Return the (x, y) coordinate for the center point of the cell that contains the specified text.  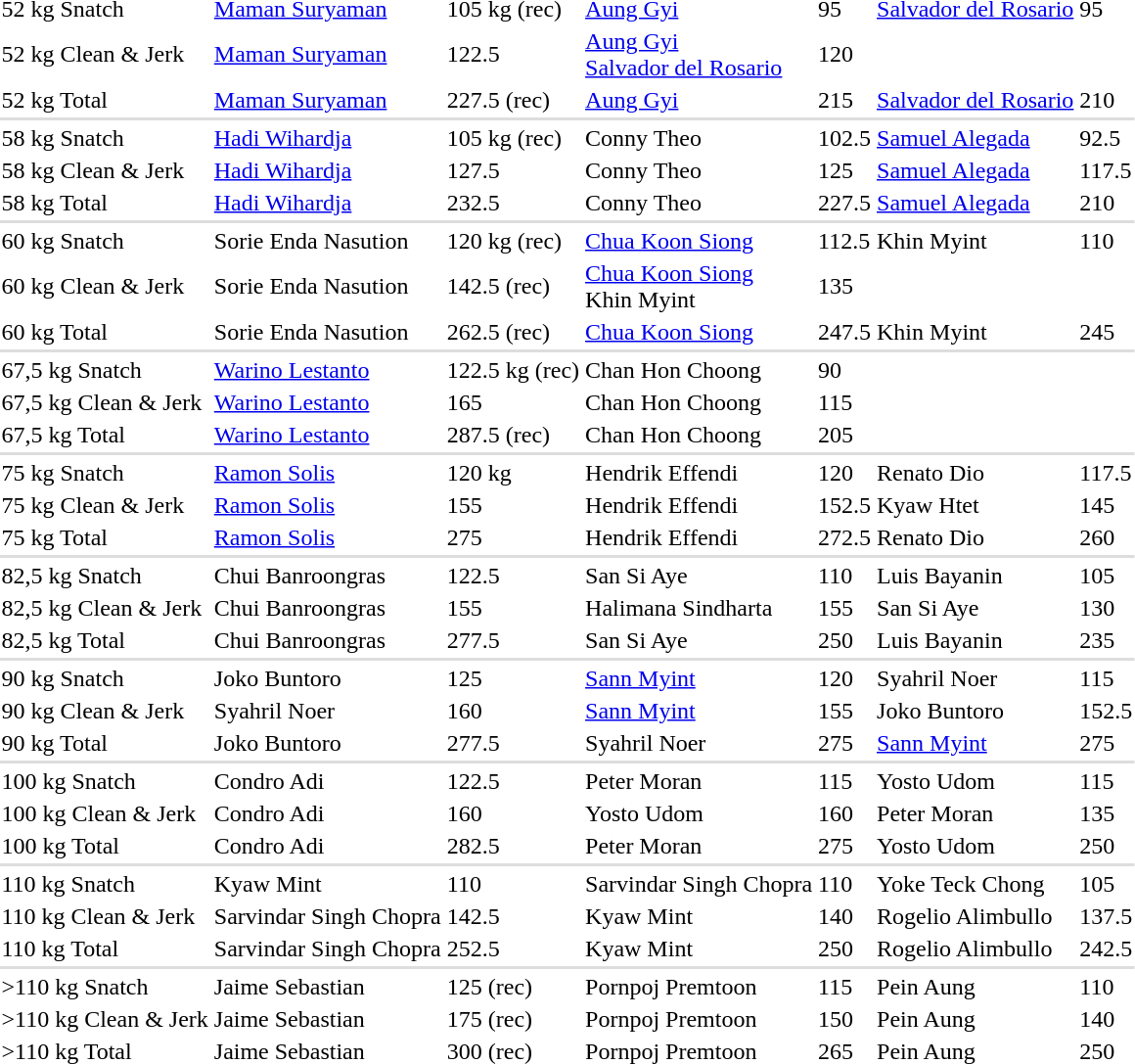
90 (845, 370)
130 (1106, 608)
67,5 kg Snatch (105, 370)
Aung Gyi Salvador del Rosario (699, 55)
90 kg Total (105, 743)
142.5 (513, 916)
92.5 (1106, 138)
58 kg Total (105, 203)
60 kg Clean & Jerk (105, 286)
227.5 (845, 203)
232.5 (513, 203)
120 kg (513, 473)
67,5 kg Total (105, 435)
100 kg Total (105, 846)
272.5 (845, 537)
112.5 (845, 241)
242.5 (1106, 948)
52 kg Clean & Jerk (105, 55)
205 (845, 435)
125 (rec) (513, 987)
58 kg Snatch (105, 138)
Kyaw Htet (976, 505)
100 kg Clean & Jerk (105, 813)
Chua Koon Siong Khin Myint (699, 286)
>110 kg Snatch (105, 987)
102.5 (845, 138)
252.5 (513, 948)
105 kg (rec) (513, 138)
75 kg Snatch (105, 473)
215 (845, 100)
82,5 kg Total (105, 640)
Aung Gyi (699, 100)
Yoke Teck Chong (976, 884)
90 kg Clean & Jerk (105, 711)
60 kg Total (105, 332)
247.5 (845, 332)
282.5 (513, 846)
262.5 (rec) (513, 332)
82,5 kg Snatch (105, 576)
145 (1106, 505)
110 kg Snatch (105, 884)
Halimana Sindharta (699, 608)
175 (rec) (513, 1019)
110 kg Total (105, 948)
52 kg Total (105, 100)
122.5 kg (rec) (513, 370)
82,5 kg Clean & Jerk (105, 608)
260 (1106, 537)
67,5 kg Clean & Jerk (105, 402)
142.5 (rec) (513, 286)
Salvador del Rosario (976, 100)
75 kg Clean & Jerk (105, 505)
120 kg (rec) (513, 241)
235 (1106, 640)
>110 kg Clean & Jerk (105, 1019)
58 kg Clean & Jerk (105, 170)
137.5 (1106, 916)
165 (513, 402)
100 kg Snatch (105, 781)
227.5 (rec) (513, 100)
245 (1106, 332)
90 kg Snatch (105, 678)
127.5 (513, 170)
287.5 (rec) (513, 435)
60 kg Snatch (105, 241)
75 kg Total (105, 537)
150 (845, 1019)
110 kg Clean & Jerk (105, 916)
